Output the (x, y) coordinate of the center of the cell containing the given text.  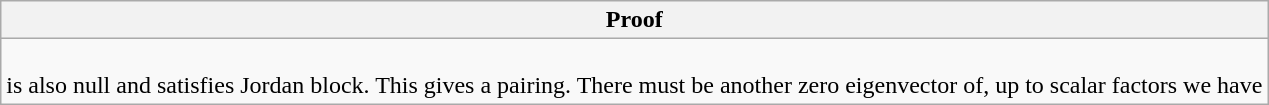
is also null and satisfies Jordan block. This gives a pairing. There must be another zero eigenvector of, up to scalar factors we have (634, 72)
Proof (634, 20)
